Provide the (x, y) coordinate of the cell's center where the given text is located.  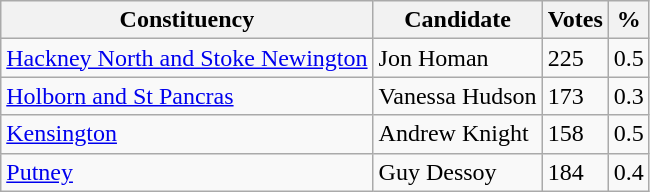
Candidate (458, 20)
Vanessa Hudson (458, 96)
Holborn and St Pancras (187, 96)
225 (575, 58)
184 (575, 172)
158 (575, 134)
% (628, 20)
173 (575, 96)
0.3 (628, 96)
Votes (575, 20)
Putney (187, 172)
0.4 (628, 172)
Hackney North and Stoke Newington (187, 58)
Jon Homan (458, 58)
Guy Dessoy (458, 172)
Andrew Knight (458, 134)
Constituency (187, 20)
Kensington (187, 134)
